Scan for the cell matching the given text and deliver its [X, Y] coordinate at center. 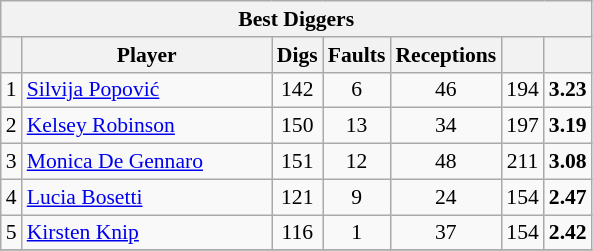
151 [298, 162]
Kelsey Robinson [147, 126]
Player [147, 55]
Monica De Gennaro [147, 162]
34 [446, 126]
13 [357, 126]
2 [12, 126]
2.47 [568, 197]
Digs [298, 55]
Kirsten Knip [147, 233]
211 [522, 162]
3.23 [568, 90]
48 [446, 162]
Faults [357, 55]
3.08 [568, 162]
6 [357, 90]
194 [522, 90]
3.19 [568, 126]
24 [446, 197]
37 [446, 233]
4 [12, 197]
116 [298, 233]
Lucia Bosetti [147, 197]
Silvija Popović [147, 90]
Receptions [446, 55]
12 [357, 162]
142 [298, 90]
197 [522, 126]
5 [12, 233]
150 [298, 126]
121 [298, 197]
46 [446, 90]
3 [12, 162]
9 [357, 197]
2.42 [568, 233]
Best Diggers [296, 19]
